Extract the (X, Y) coordinate from the center of the cell holding the provided text.  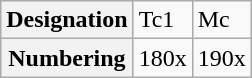
Numbering (67, 58)
Designation (67, 20)
Mc (222, 20)
190x (222, 58)
180x (162, 58)
Tc1 (162, 20)
